Extract the (x, y) coordinate from the center of the cell holding the provided text.  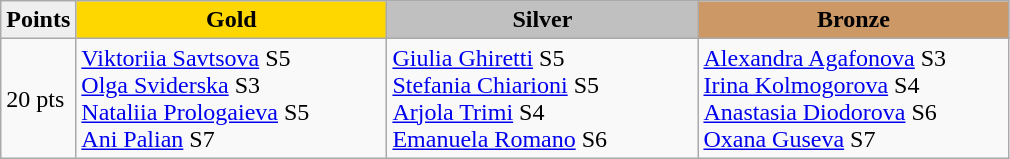
Viktoriia Savtsova S5Olga Sviderska S3Nataliia Prologaieva S5Ani Palian S7 (232, 98)
Giulia Ghiretti S5Stefania Chiarioni S5Arjola Trimi S4Emanuela Romano S6 (542, 98)
Silver (542, 20)
Bronze (854, 20)
Alexandra Agafonova S3Irina Kolmogorova S4Anastasia Diodorova S6Oxana Guseva S7 (854, 98)
Gold (232, 20)
20 pts (38, 98)
Points (38, 20)
